Output the (x, y) coordinate of the center of the cell containing the given text.  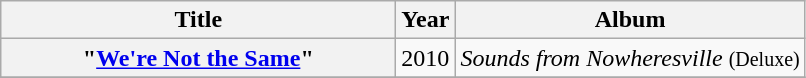
Year (426, 20)
Sounds from Nowheresville (Deluxe) (630, 58)
Title (198, 20)
Album (630, 20)
"We're Not the Same" (198, 58)
2010 (426, 58)
